Extract the (X, Y) coordinate from the center of the cell holding the provided text.  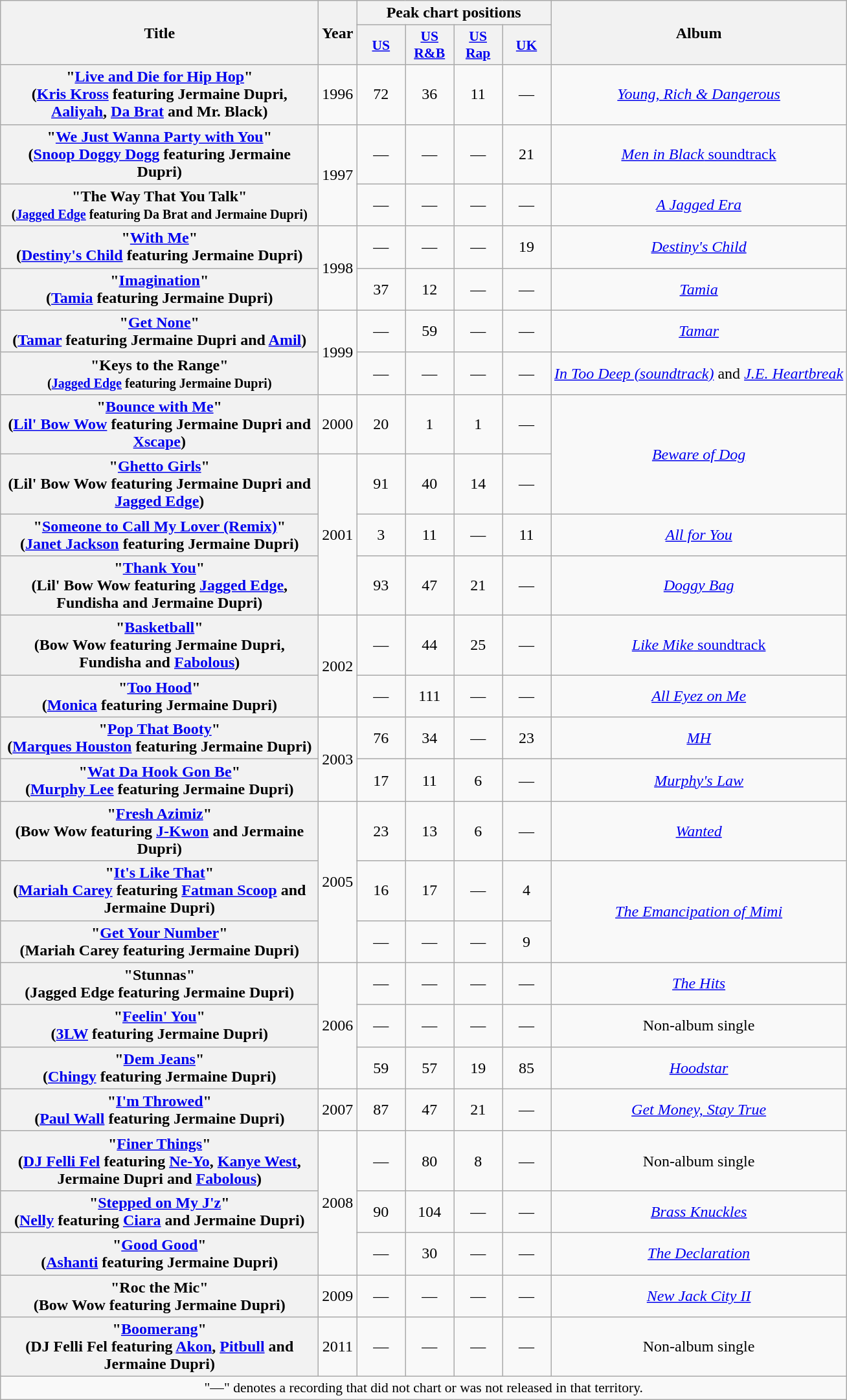
Brass Knuckles (698, 1212)
93 (381, 586)
"Keys to the Range"(Jagged Edge featuring Jermaine Dupri) (159, 373)
"Get None" (Tamar featuring Jermaine Dupri and Amil) (159, 331)
Get Money, Stay True (698, 1109)
2000 (338, 424)
Wanted (698, 831)
1997 (338, 175)
57 (430, 1068)
In Too Deep (soundtrack) and J.E. Heartbreak (698, 373)
Destiny's Child (698, 247)
25 (478, 645)
"I'm Throwed" (Paul Wall featuring Jermaine Dupri) (159, 1109)
"Stunnas" (Jagged Edge featuring Jermaine Dupri) (159, 984)
4 (527, 891)
"Stepped on My J'z" (Nelly featuring Ciara and Jermaine Dupri) (159, 1212)
The Hits (698, 984)
"Bounce with Me" (Lil' Bow Wow featuring Jermaine Dupri and Xscape) (159, 424)
2007 (338, 1109)
20 (381, 424)
"With Me" (Destiny's Child featuring Jermaine Dupri) (159, 247)
8 (478, 1161)
"Wat Da Hook Gon Be" (Murphy Lee featuring Jermaine Dupri) (159, 781)
1999 (338, 352)
"We Just Wanna Party with You" (Snoop Doggy Dogg featuring Jermaine Dupri) (159, 154)
Beware of Dog (698, 454)
"Live and Die for Hip Hop" (Kris Kross featuring Jermaine Dupri, Aaliyah, Da Brat and Mr. Black) (159, 94)
30 (430, 1253)
The Declaration (698, 1253)
USR&B (430, 45)
Peak chart positions (454, 13)
"Dem Jeans" (Chingy featuring Jermaine Dupri) (159, 1068)
Title (159, 32)
34 (430, 738)
2008 (338, 1203)
Album (698, 32)
"Basketball" (Bow Wow featuring Jermaine Dupri, Fundisha and Fabolous) (159, 645)
New Jack City II (698, 1296)
MH (698, 738)
85 (527, 1068)
1998 (338, 268)
12 (430, 289)
Tamar (698, 331)
"Pop That Booty" (Marques Houston featuring Jermaine Dupri) (159, 738)
72 (381, 94)
Doggy Bag (698, 586)
2005 (338, 882)
16 (381, 891)
"Finer Things" (DJ Felli Fel featuring Ne-Yo, Kanye West, Jermaine Dupri and Fabolous) (159, 1161)
"It's Like That" (Mariah Carey featuring Fatman Scoop and Jermaine Dupri) (159, 891)
"—" denotes a recording that did not chart or was not released in that territory. (423, 1388)
"Too Hood" (Monica featuring Jermaine Dupri) (159, 696)
"Roc the Mic" (Bow Wow featuring Jermaine Dupri) (159, 1296)
90 (381, 1212)
14 (478, 483)
"Boomerang" (DJ Felli Fel featuring Akon, Pitbull and Jermaine Dupri) (159, 1347)
80 (430, 1161)
All for You (698, 535)
All Eyez on Me (698, 696)
Tamia (698, 289)
"Get Your Number" (Mariah Carey featuring Jermaine Dupri) (159, 941)
Murphy's Law (698, 781)
104 (430, 1212)
2001 (338, 535)
9 (527, 941)
2011 (338, 1347)
40 (430, 483)
2009 (338, 1296)
"Feelin' You" (3LW featuring Jermaine Dupri) (159, 1025)
91 (381, 483)
"Thank You" (Lil' Bow Wow featuring Jagged Edge, Fundisha and Jermaine Dupri) (159, 586)
Men in Black soundtrack (698, 154)
A Jagged Era (698, 205)
Year (338, 32)
"Imagination" (Tamia featuring Jermaine Dupri) (159, 289)
111 (430, 696)
"Someone to Call My Lover (Remix)" (Janet Jackson featuring Jermaine Dupri) (159, 535)
"Ghetto Girls" (Lil' Bow Wow featuring Jermaine Dupri and Jagged Edge) (159, 483)
USRap (478, 45)
1996 (338, 94)
2003 (338, 759)
13 (430, 831)
44 (430, 645)
87 (381, 1109)
76 (381, 738)
Like Mike soundtrack (698, 645)
US (381, 45)
Hoodstar (698, 1068)
Young, Rich & Dangerous (698, 94)
3 (381, 535)
The Emancipation of Mimi (698, 911)
2006 (338, 1025)
36 (430, 94)
2002 (338, 667)
"Good Good" (Ashanti featuring Jermaine Dupri) (159, 1253)
"The Way That You Talk"(Jagged Edge featuring Da Brat and Jermaine Dupri) (159, 205)
UK (527, 45)
"Fresh Azimiz" (Bow Wow featuring J-Kwon and Jermaine Dupri) (159, 831)
37 (381, 289)
